Extract the (x, y) coordinate from the center of the cell holding the provided text.  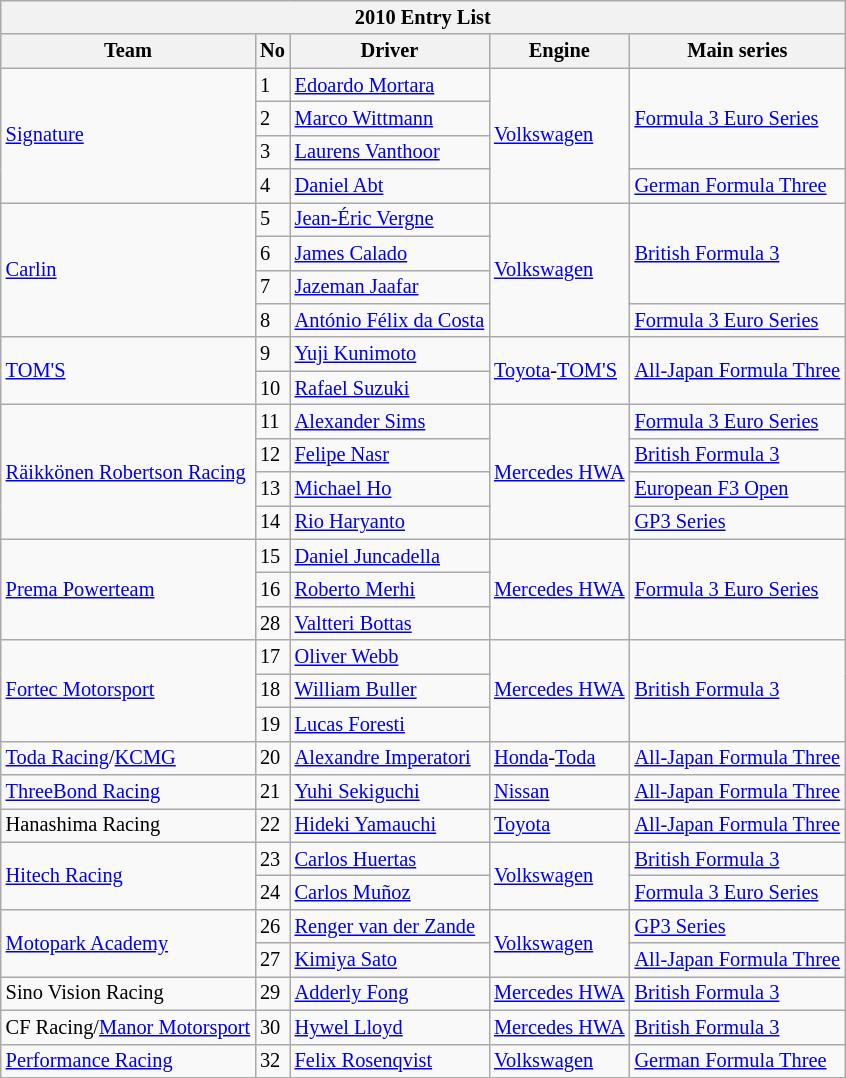
2 (272, 118)
24 (272, 892)
Honda-Toda (559, 758)
Rio Haryanto (390, 522)
Signature (128, 136)
Nissan (559, 791)
Kimiya Sato (390, 960)
23 (272, 859)
Jazeman Jaafar (390, 287)
Hitech Racing (128, 876)
6 (272, 253)
Daniel Juncadella (390, 556)
Renger van der Zande (390, 926)
Team (128, 51)
Carlos Muñoz (390, 892)
Toda Racing/KCMG (128, 758)
20 (272, 758)
Toyota (559, 825)
ThreeBond Racing (128, 791)
Driver (390, 51)
Lucas Foresti (390, 724)
Laurens Vanthoor (390, 152)
Main series (738, 51)
European F3 Open (738, 489)
8 (272, 320)
Edoardo Mortara (390, 85)
António Félix da Costa (390, 320)
Carlin (128, 270)
Roberto Merhi (390, 589)
Alexandre Imperatori (390, 758)
2010 Entry List (423, 17)
29 (272, 993)
21 (272, 791)
TOM'S (128, 370)
Sino Vision Racing (128, 993)
Jean-Éric Vergne (390, 219)
Yuji Kunimoto (390, 354)
27 (272, 960)
1 (272, 85)
Engine (559, 51)
Performance Racing (128, 1061)
Hanashima Racing (128, 825)
William Buller (390, 690)
22 (272, 825)
Toyota-TOM'S (559, 370)
Daniel Abt (390, 186)
Räikkönen Robertson Racing (128, 472)
7 (272, 287)
Prema Powerteam (128, 590)
Valtteri Bottas (390, 623)
Hywel Lloyd (390, 1027)
26 (272, 926)
Carlos Huertas (390, 859)
19 (272, 724)
17 (272, 657)
5 (272, 219)
James Calado (390, 253)
Hideki Yamauchi (390, 825)
Motopark Academy (128, 942)
Felix Rosenqvist (390, 1061)
9 (272, 354)
15 (272, 556)
28 (272, 623)
18 (272, 690)
14 (272, 522)
4 (272, 186)
Oliver Webb (390, 657)
Rafael Suzuki (390, 388)
30 (272, 1027)
CF Racing/Manor Motorsport (128, 1027)
Felipe Nasr (390, 455)
Fortec Motorsport (128, 690)
10 (272, 388)
32 (272, 1061)
3 (272, 152)
Alexander Sims (390, 421)
11 (272, 421)
16 (272, 589)
12 (272, 455)
Yuhi Sekiguchi (390, 791)
Marco Wittmann (390, 118)
No (272, 51)
Adderly Fong (390, 993)
13 (272, 489)
Michael Ho (390, 489)
